Output the [X, Y] coordinate of the center of the cell containing the given text.  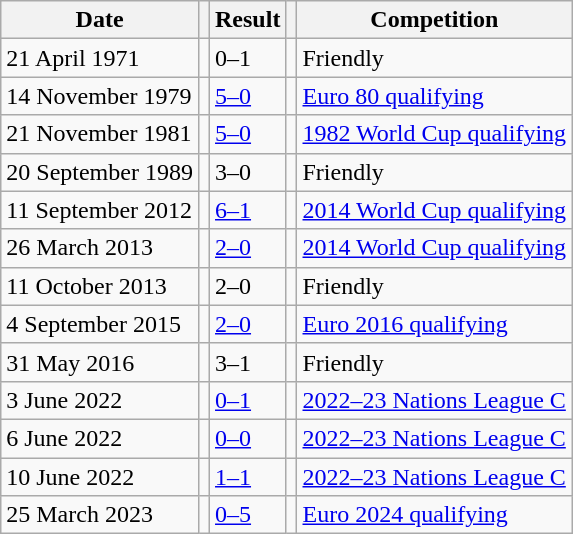
3–0 [248, 172]
4 September 2015 [100, 324]
0–5 [248, 515]
0–0 [248, 438]
Result [248, 20]
Euro 2024 qualifying [434, 515]
14 November 1979 [100, 96]
26 March 2013 [100, 248]
11 October 2013 [100, 286]
21 April 1971 [100, 58]
20 September 1989 [100, 172]
Date [100, 20]
3–1 [248, 362]
6 June 2022 [100, 438]
11 September 2012 [100, 210]
1982 World Cup qualifying [434, 134]
3 June 2022 [100, 400]
Euro 80 qualifying [434, 96]
1–1 [248, 477]
31 May 2016 [100, 362]
25 March 2023 [100, 515]
21 November 1981 [100, 134]
Competition [434, 20]
6–1 [248, 210]
10 June 2022 [100, 477]
Euro 2016 qualifying [434, 324]
